Pinpoint the cell where the given text exists, returning its [X, Y] midpoint coordinate. 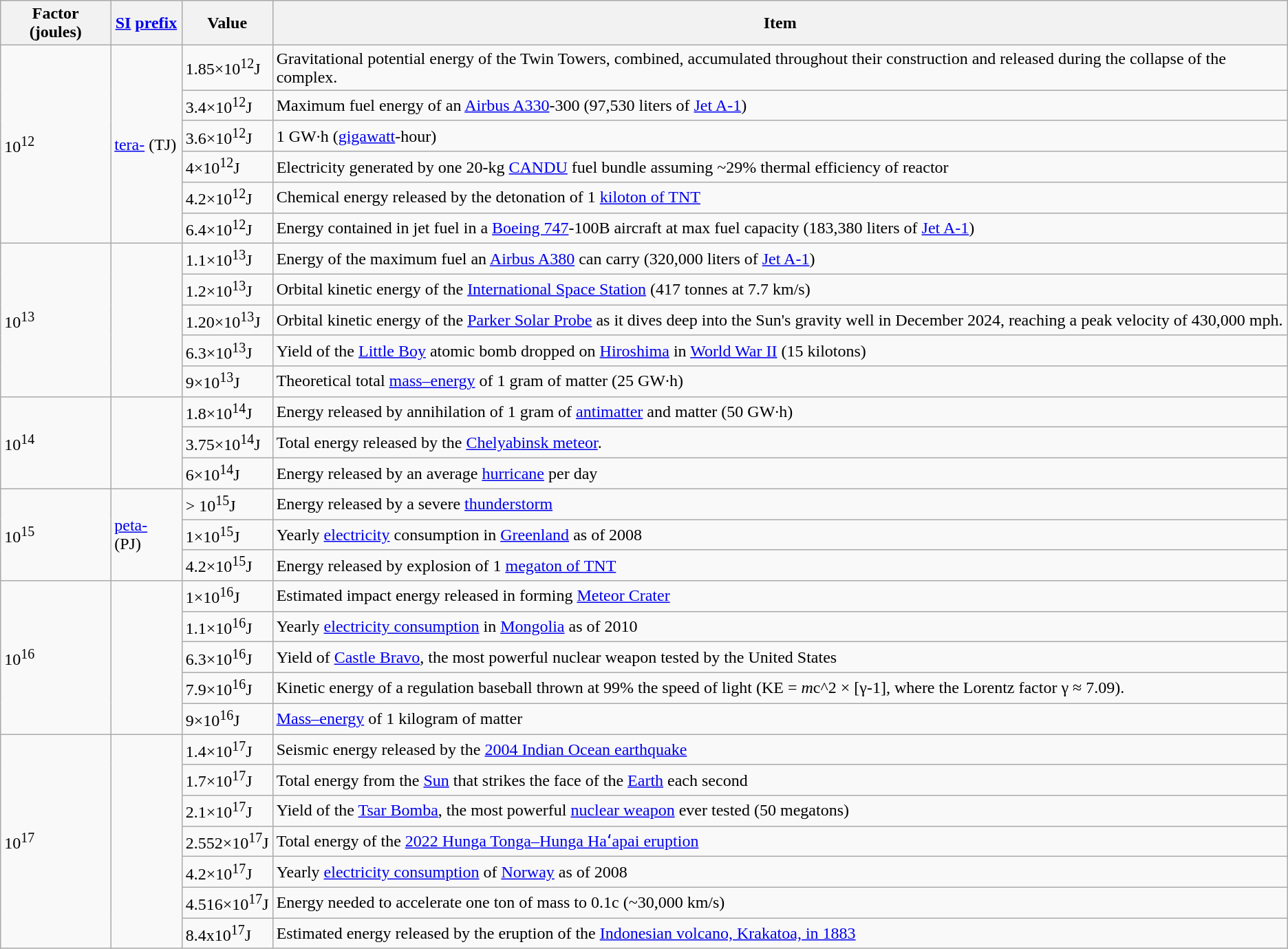
Total energy of the 2022 Hunga Tonga–Hunga Haʻapai eruption [780, 841]
Kinetic energy of a regulation baseball thrown at 99% the speed of light (KE = mc^2 × [γ-1], where the Lorentz factor γ ≈ 7.09). [780, 688]
tera- (TJ) [146, 145]
1 GW·h (gigawatt-hour) [780, 136]
Item [780, 23]
Yield of the Little Boy atomic bomb dropped on Hiroshima in World War II (15 kilotons) [780, 351]
> 1015J [227, 504]
Energy released by explosion of 1 megaton of TNT [780, 566]
7.9×1016J [227, 688]
1.1×1016J [227, 626]
1×1016J [227, 596]
Energy released by annihilation of 1 gram of antimatter and matter (50 GW·h) [780, 412]
peta- (PJ) [146, 535]
1.20×1013J [227, 321]
Mass–energy of 1 kilogram of matter [780, 718]
1016 [56, 658]
Energy needed to accelerate one ton of mass to 0.1c (~30,000 km/s) [780, 903]
SI prefix [146, 23]
6.3×1016J [227, 658]
Yield of the Tsar Bomba, the most powerful nuclear weapon ever tested (50 megatons) [780, 811]
Yearly electricity consumption in Greenland as of 2008 [780, 535]
Energy released by a severe thunderstorm [780, 504]
Energy of the maximum fuel an Airbus A380 can carry (320,000 liters of Jet A-1) [780, 259]
8.4x1017J [227, 933]
6.4×1012J [227, 228]
4.516×1017J [227, 903]
1.8×1014J [227, 412]
Yearly electricity consumption in Mongolia as of 2010 [780, 626]
Maximum fuel energy of an Airbus A330-300 (97,530 liters of Jet A-1) [780, 106]
1.7×1017J [227, 780]
1015 [56, 535]
Yield of Castle Bravo, the most powerful nuclear weapon tested by the United States [780, 658]
1.4×1017J [227, 750]
Energy contained in jet fuel in a Boeing 747-100B aircraft at max fuel capacity (183,380 liters of Jet A-1) [780, 228]
Value [227, 23]
Chemical energy released by the detonation of 1 kiloton of TNT [780, 198]
1.1×1013J [227, 259]
Energy released by an average hurricane per day [780, 473]
Electricity generated by one 20-kg CANDU fuel bundle assuming ~29% thermal efficiency of reactor [780, 167]
Total energy from the Sun that strikes the face of the Earth each second [780, 780]
4.2×1017J [227, 873]
1.2×1013J [227, 289]
Estimated energy released by the eruption of the Indonesian volcano, Krakatoa, in 1883 [780, 933]
1.85×1012J [227, 67]
4.2×1015J [227, 566]
Estimated impact energy released in forming Meteor Crater [780, 596]
1014 [56, 442]
Total energy released by the Chelyabinsk meteor. [780, 443]
3.4×1012J [227, 106]
1012 [56, 145]
6×1014J [227, 473]
6.3×1013J [227, 351]
9×1013J [227, 381]
2.1×1017J [227, 811]
3.6×1012J [227, 136]
Orbital kinetic energy of the International Space Station (417 tonnes at 7.7 km/s) [780, 289]
4×1012J [227, 167]
4.2×1012J [227, 198]
Theoretical total mass–energy of 1 gram of matter (25 GW·h) [780, 381]
1×1015J [227, 535]
1017 [56, 842]
2.552×1017J [227, 841]
3.75×1014J [227, 443]
Factor (joules) [56, 23]
9×1016J [227, 718]
Yearly electricity consumption of Norway as of 2008 [780, 873]
1013 [56, 321]
Seismic energy released by the 2004 Indian Ocean earthquake [780, 750]
